Scan for the cell matching the given text and deliver its (x, y) coordinate at center. 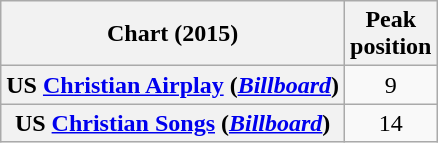
14 (391, 123)
US Christian Airplay (Billboard) (173, 85)
Peakposition (391, 34)
9 (391, 85)
US Christian Songs (Billboard) (173, 123)
Chart (2015) (173, 34)
